Scan for the cell matching the given text and deliver its [x, y] coordinate at center. 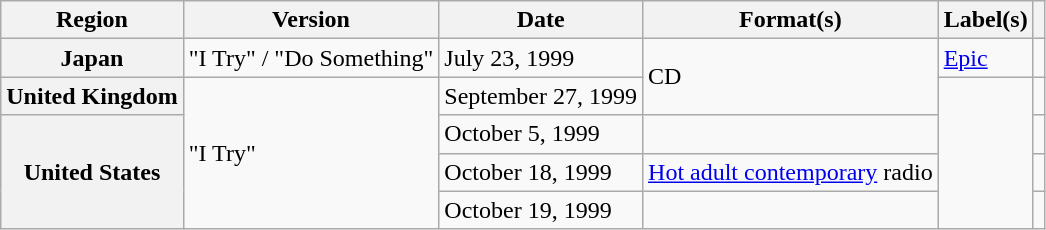
United Kingdom [92, 96]
Japan [92, 58]
United States [92, 172]
Hot adult contemporary radio [791, 172]
October 18, 1999 [541, 172]
Epic [986, 58]
October 19, 1999 [541, 210]
Region [92, 20]
July 23, 1999 [541, 58]
Date [541, 20]
"I Try" / "Do Something" [311, 58]
"I Try" [311, 153]
Label(s) [986, 20]
Version [311, 20]
September 27, 1999 [541, 96]
CD [791, 77]
Format(s) [791, 20]
October 5, 1999 [541, 134]
